Identify which cell holds the provided text, then report its (X, Y) central coordinate. 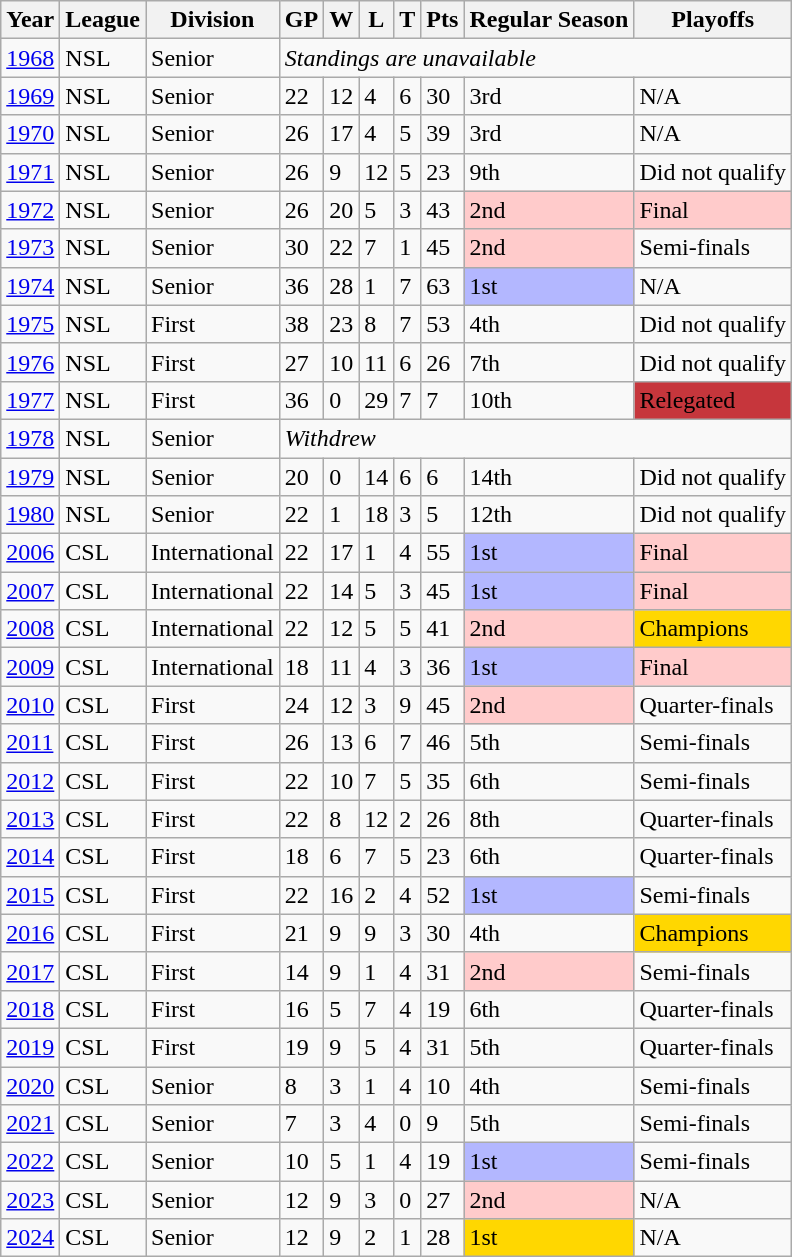
12th (549, 515)
1968 (30, 58)
53 (442, 324)
1973 (30, 248)
Standings are unavailable (535, 58)
2021 (30, 1124)
Relegated (713, 400)
2016 (30, 933)
2024 (30, 1238)
52 (442, 895)
Division (213, 20)
46 (442, 743)
L (376, 20)
63 (442, 286)
2015 (30, 895)
1977 (30, 400)
2023 (30, 1200)
41 (442, 629)
2017 (30, 971)
1978 (30, 438)
10th (549, 400)
9th (549, 172)
1970 (30, 134)
1969 (30, 96)
2006 (30, 553)
Playoffs (713, 20)
Withdrew (535, 438)
13 (342, 743)
8th (549, 819)
43 (442, 210)
2018 (30, 1009)
24 (301, 705)
1974 (30, 286)
29 (376, 400)
2012 (30, 781)
Pts (442, 20)
Regular Season (549, 20)
2009 (30, 667)
2019 (30, 1047)
21 (301, 933)
1972 (30, 210)
2008 (30, 629)
Year (30, 20)
38 (301, 324)
2022 (30, 1162)
1980 (30, 515)
35 (442, 781)
2011 (30, 743)
1979 (30, 477)
2014 (30, 857)
GP (301, 20)
14th (549, 477)
1971 (30, 172)
League (103, 20)
1975 (30, 324)
2020 (30, 1085)
39 (442, 134)
1976 (30, 362)
T (408, 20)
7th (549, 362)
2007 (30, 591)
55 (442, 553)
2010 (30, 705)
W (342, 20)
2013 (30, 819)
